Scan for the cell matching the given text and deliver its (X, Y) coordinate at center. 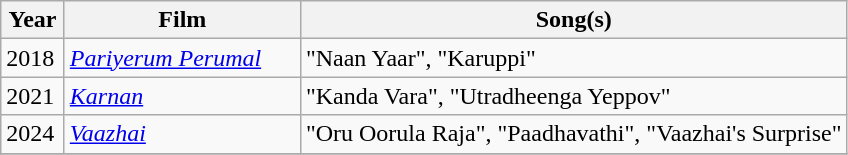
Karnan (182, 96)
"Naan Yaar", "Karuppi" (574, 58)
Vaazhai (182, 134)
Song(s) (574, 20)
Pariyerum Perumal (182, 58)
Film (182, 20)
"Kanda Vara", "Utradheenga Yeppov" (574, 96)
Year (33, 20)
2024 (33, 134)
2018 (33, 58)
"Oru Oorula Raja", "Paadhavathi", "Vaazhai's Surprise" (574, 134)
2021 (33, 96)
